Detect which cell encompasses the target text, then output its (x, y) center coordinate. 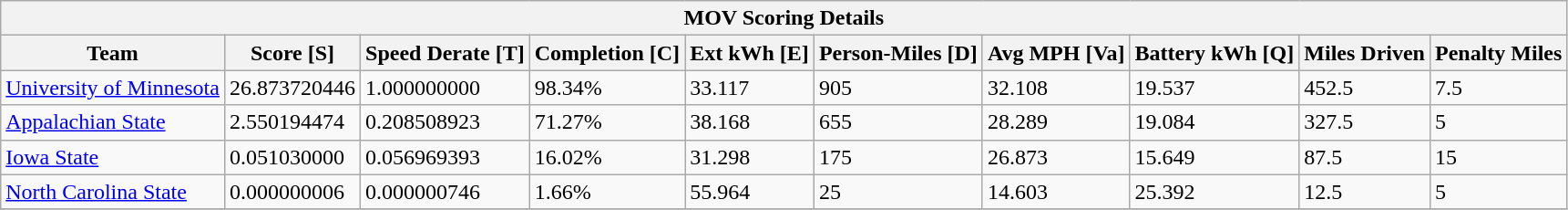
0.000000006 (292, 192)
25 (898, 192)
0.051030000 (292, 157)
0.056969393 (446, 157)
14.603 (1056, 192)
1.000000000 (446, 88)
Battery kWh [Q] (1214, 53)
26.873720446 (292, 88)
33.117 (750, 88)
98.34% (607, 88)
655 (898, 122)
38.168 (750, 122)
175 (898, 157)
2.550194474 (292, 122)
452.5 (1365, 88)
1.66% (607, 192)
Miles Driven (1365, 53)
15 (1498, 157)
University of Minnesota (113, 88)
Completion [C] (607, 53)
Avg MPH [Va] (1056, 53)
0.000000746 (446, 192)
North Carolina State (113, 192)
55.964 (750, 192)
0.208508923 (446, 122)
32.108 (1056, 88)
Person-Miles [D] (898, 53)
12.5 (1365, 192)
19.084 (1214, 122)
Appalachian State (113, 122)
16.02% (607, 157)
Speed Derate [T] (446, 53)
26.873 (1056, 157)
Team (113, 53)
25.392 (1214, 192)
Ext kWh [E] (750, 53)
327.5 (1365, 122)
Score [S] (292, 53)
15.649 (1214, 157)
87.5 (1365, 157)
71.27% (607, 122)
28.289 (1056, 122)
31.298 (750, 157)
7.5 (1498, 88)
905 (898, 88)
Penalty Miles (1498, 53)
MOV Scoring Details (784, 18)
Iowa State (113, 157)
19.537 (1214, 88)
